Return [x, y] of the center of cell containing provided text 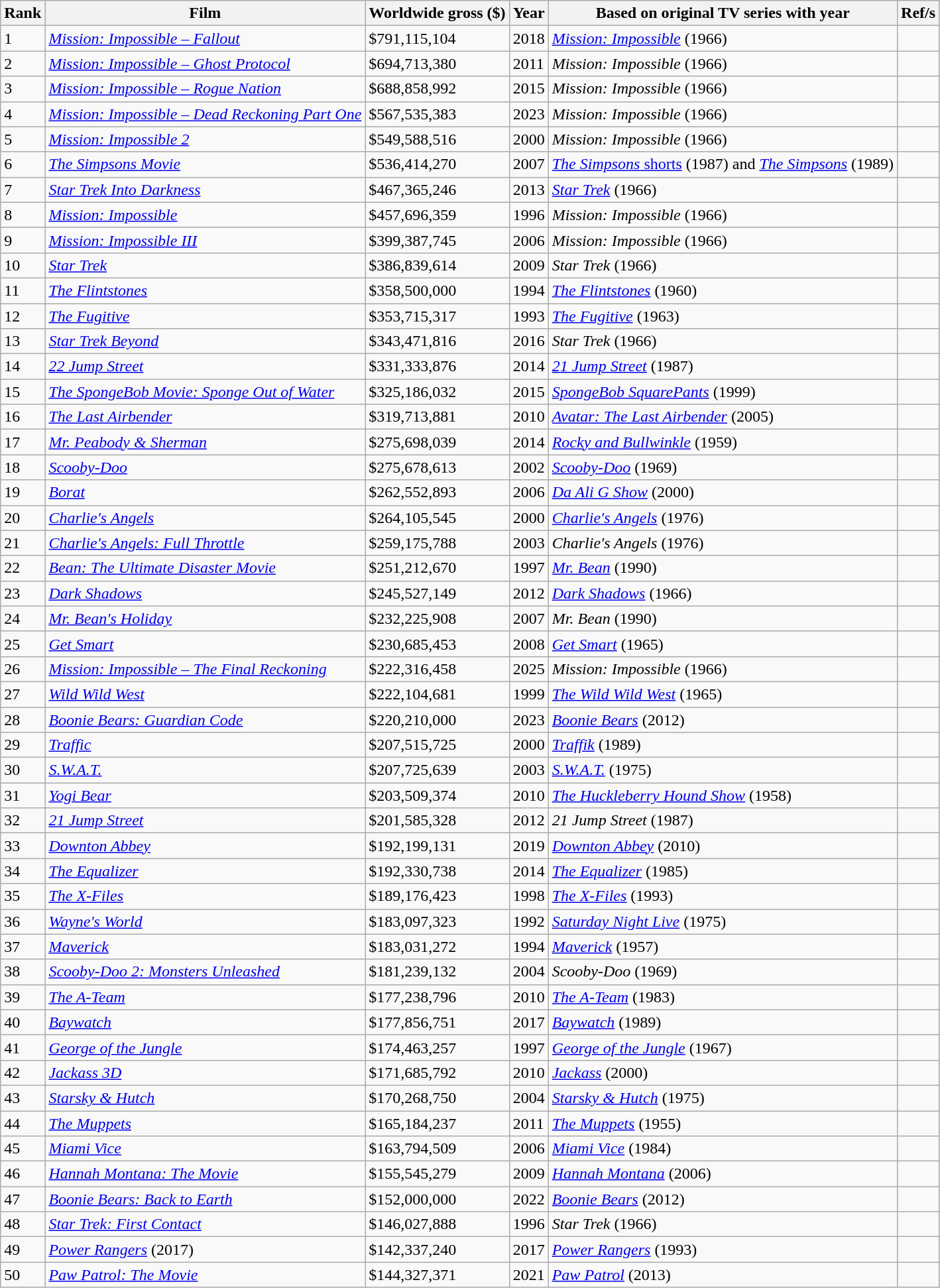
The Wild Wild West (1965) [723, 694]
The SpongeBob Movie: Sponge Out of Water [206, 392]
The A-Team [206, 997]
2002 [529, 467]
The X-Files (1993) [723, 896]
39 [23, 997]
$353,715,317 [438, 316]
34 [23, 871]
Mr. Peabody & Sherman [206, 442]
$230,685,453 [438, 644]
$163,794,509 [438, 1149]
$171,685,792 [438, 1073]
Jackass 3D [206, 1073]
$264,105,545 [438, 518]
Miami Vice (1984) [723, 1149]
$262,552,893 [438, 493]
$146,027,888 [438, 1224]
Wayne's World [206, 921]
$192,199,131 [438, 846]
$177,856,751 [438, 1022]
Avatar: The Last Airbender (2005) [723, 417]
Rank [23, 13]
$201,585,328 [438, 821]
Star Trek: First Contact [206, 1224]
Boonie Bears: Guardian Code [206, 719]
$189,176,423 [438, 896]
The Last Airbender [206, 417]
28 [23, 719]
The X-Files [206, 896]
George of the Jungle (1967) [723, 1047]
21 Jump Street [206, 821]
$386,839,614 [438, 265]
Saturday Night Live (1975) [723, 921]
Year [529, 13]
$343,471,816 [438, 341]
11 [23, 290]
12 [23, 316]
29 [23, 745]
SpongeBob SquarePants (1999) [723, 392]
13 [23, 341]
32 [23, 821]
22 Jump Street [206, 367]
Dark Shadows (1966) [723, 593]
The Muppets (1955) [723, 1124]
2016 [529, 341]
20 [23, 518]
33 [23, 846]
$358,500,000 [438, 290]
17 [23, 442]
14 [23, 367]
$688,858,992 [438, 89]
$549,588,516 [438, 139]
Hannah Montana: The Movie [206, 1174]
$142,337,240 [438, 1250]
$183,031,272 [438, 947]
2013 [529, 190]
The Huckleberry Hound Show (1958) [723, 795]
$251,212,670 [438, 568]
45 [23, 1149]
$220,210,000 [438, 719]
$181,239,132 [438, 972]
Get Smart (1965) [723, 644]
Baywatch [206, 1022]
25 [23, 644]
41 [23, 1047]
Maverick (1957) [723, 947]
Charlie's Angels [206, 518]
6 [23, 164]
Boonie Bears: Back to Earth [206, 1199]
The Fugitive [206, 316]
47 [23, 1199]
18 [23, 467]
36 [23, 921]
Maverick [206, 947]
$275,698,039 [438, 442]
2008 [529, 644]
Charlie's Angels: Full Throttle [206, 543]
50 [23, 1275]
35 [23, 896]
Mission: Impossible – Ghost Protocol [206, 64]
Da Ali G Show (2000) [723, 493]
$152,000,000 [438, 1199]
5 [23, 139]
$275,678,613 [438, 467]
Star Trek Beyond [206, 341]
Star Trek Into Darkness [206, 190]
Scooby-Doo 2: Monsters Unleashed [206, 972]
$567,535,383 [438, 114]
Wild Wild West [206, 694]
Paw Patrol: The Movie [206, 1275]
2018 [529, 38]
$165,184,237 [438, 1124]
Mission: Impossible 2 [206, 139]
38 [23, 972]
Jackass (2000) [723, 1073]
Miami Vice [206, 1149]
The Muppets [206, 1124]
9 [23, 240]
26 [23, 669]
Ref/s [919, 13]
Rocky and Bullwinkle (1959) [723, 442]
Mr. Bean's Holiday [206, 618]
Starsky & Hutch [206, 1098]
Hannah Montana (2006) [723, 1174]
31 [23, 795]
$325,186,032 [438, 392]
Traffic [206, 745]
Mission: Impossible – The Final Reckoning [206, 669]
46 [23, 1174]
24 [23, 618]
Bean: The Ultimate Disaster Movie [206, 568]
S.W.A.T. (1975) [723, 770]
$192,330,738 [438, 871]
8 [23, 215]
1 [23, 38]
$245,527,149 [438, 593]
Traffik (1989) [723, 745]
30 [23, 770]
1993 [529, 316]
$170,268,750 [438, 1098]
Mission: Impossible – Fallout [206, 38]
Dark Shadows [206, 593]
The Simpsons shorts (1987) and The Simpsons (1989) [723, 164]
2021 [529, 1275]
37 [23, 947]
44 [23, 1124]
Power Rangers (1993) [723, 1250]
48 [23, 1224]
2 [23, 64]
$174,463,257 [438, 1047]
40 [23, 1022]
7 [23, 190]
Star Trek [206, 265]
The Flintstones (1960) [723, 290]
Mission: Impossible – Dead Reckoning Part One [206, 114]
$222,104,681 [438, 694]
42 [23, 1073]
27 [23, 694]
21 [23, 543]
The Simpsons Movie [206, 164]
$399,387,745 [438, 240]
Power Rangers (2017) [206, 1250]
George of the Jungle [206, 1047]
$222,316,458 [438, 669]
2019 [529, 846]
22 [23, 568]
Based on original TV series with year [723, 13]
$791,115,104 [438, 38]
$144,327,371 [438, 1275]
Scooby-Doo [206, 467]
$467,365,246 [438, 190]
2025 [529, 669]
Borat [206, 493]
$232,225,908 [438, 618]
Mission: Impossible – Rogue Nation [206, 89]
The Equalizer (1985) [723, 871]
The A-Team (1983) [723, 997]
Starsky & Hutch (1975) [723, 1098]
Downton Abbey [206, 846]
15 [23, 392]
Mission: Impossible III [206, 240]
$694,713,380 [438, 64]
1992 [529, 921]
The Flintstones [206, 290]
Film [206, 13]
The Equalizer [206, 871]
$259,175,788 [438, 543]
16 [23, 417]
49 [23, 1250]
Paw Patrol (2013) [723, 1275]
Worldwide gross ($) [438, 13]
$331,333,876 [438, 367]
$183,097,323 [438, 921]
Baywatch (1989) [723, 1022]
$207,515,725 [438, 745]
The Fugitive (1963) [723, 316]
2022 [529, 1199]
10 [23, 265]
$207,725,639 [438, 770]
$319,713,881 [438, 417]
$536,414,270 [438, 164]
$155,545,279 [438, 1174]
$177,238,796 [438, 997]
$457,696,359 [438, 215]
1998 [529, 896]
S.W.A.T. [206, 770]
Get Smart [206, 644]
43 [23, 1098]
Mission: Impossible [206, 215]
Downton Abbey (2010) [723, 846]
23 [23, 593]
$203,509,374 [438, 795]
3 [23, 89]
4 [23, 114]
Yogi Bear [206, 795]
19 [23, 493]
1999 [529, 694]
